Return the [x, y] coordinate for the center point of the cell that contains the specified text.  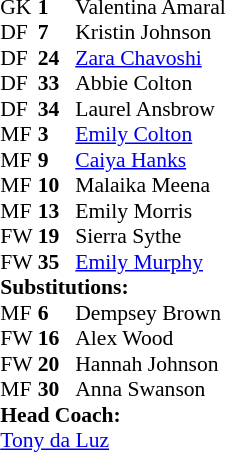
19 [57, 237]
3 [57, 135]
30 [57, 389]
Anna Swanson [150, 389]
Head Coach: [112, 415]
Dempsey Brown [150, 313]
7 [57, 33]
Emily Morris [150, 211]
Abbie Colton [150, 83]
10 [57, 185]
34 [57, 109]
Laurel Ansbrow [150, 109]
Caiya Hanks [150, 160]
Malaika Meena [150, 185]
Emily Colton [150, 135]
13 [57, 211]
Zara Chavoshi [150, 58]
Sierra Sythe [150, 237]
Kristin Johnson [150, 33]
9 [57, 160]
20 [57, 364]
35 [57, 262]
Substitutions: [112, 287]
33 [57, 83]
Hannah Johnson [150, 364]
6 [57, 313]
16 [57, 339]
Emily Murphy [150, 262]
Alex Wood [150, 339]
24 [57, 58]
